Search for the cell housing the specified text and yield its [X, Y] center coordinate. 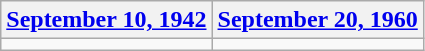
September 10, 1942 [106, 20]
September 20, 1960 [318, 20]
